Return the [X, Y] coordinate for the center point of the cell that contains the specified text.  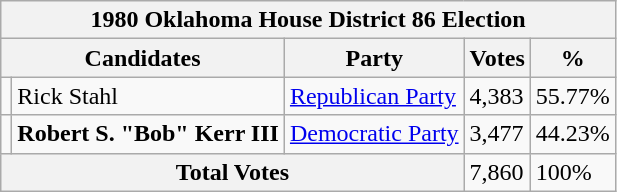
Democratic Party [374, 134]
7,860 [497, 172]
4,383 [497, 96]
3,477 [497, 134]
Robert S. "Bob" Kerr III [148, 134]
1980 Oklahoma House District 86 Election [308, 20]
Candidates [143, 58]
100% [572, 172]
Republican Party [374, 96]
Party [374, 58]
Total Votes [232, 172]
Votes [497, 58]
55.77% [572, 96]
% [572, 58]
44.23% [572, 134]
Rick Stahl [148, 96]
